Capture the cell that displays the provided text and extract its [X, Y] central coordinate. 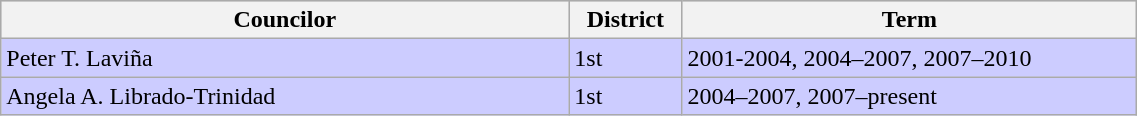
Angela A. Librado-Trinidad [285, 96]
2004–2007, 2007–present [910, 96]
Peter T. Laviña [285, 58]
Councilor [285, 20]
2001-2004, 2004–2007, 2007–2010 [910, 58]
Term [910, 20]
District [626, 20]
